Return the [X, Y] coordinate for the center point of the cell that contains the specified text.  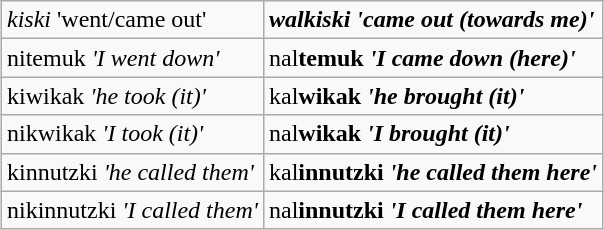
walkiski 'came out (towards me)' [432, 20]
nalinnutzki 'I called them here' [432, 210]
kalwikak 'he brought (it)' [432, 96]
nitemuk 'I went down' [132, 58]
naltemuk 'I came down (here)' [432, 58]
nikwikak 'I took (it)' [132, 134]
kiwikak 'he took (it)' [132, 96]
kiski 'went/came out' [132, 20]
nalwikak 'I brought (it)' [432, 134]
kinnutzki 'he called them' [132, 172]
nikinnutzki 'I called them' [132, 210]
kalinnutzki 'he called them here' [432, 172]
